Locate the cell with the specified text and output its [x, y] center coordinate. 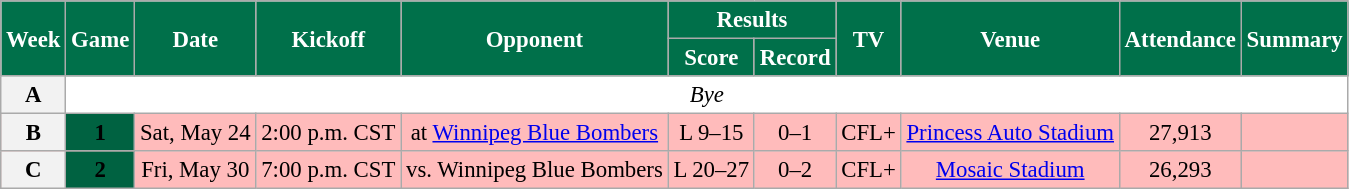
27,913 [1180, 133]
B [34, 133]
Attendance [1180, 38]
Mosaic Stadium [1010, 170]
0–2 [794, 170]
1 [100, 133]
Bye [707, 95]
A [34, 95]
7:00 p.m. CST [328, 170]
2 [100, 170]
0–1 [794, 133]
Princess Auto Stadium [1010, 133]
Record [794, 58]
Opponent [534, 38]
TV [868, 38]
at Winnipeg Blue Bombers [534, 133]
Week [34, 38]
L 9–15 [711, 133]
Results [752, 20]
vs. Winnipeg Blue Bombers [534, 170]
Venue [1010, 38]
26,293 [1180, 170]
Date [196, 38]
2:00 p.m. CST [328, 133]
Summary [1294, 38]
Kickoff [328, 38]
Score [711, 58]
Fri, May 30 [196, 170]
L 20–27 [711, 170]
Sat, May 24 [196, 133]
C [34, 170]
Game [100, 38]
